Determine the (X, Y) coordinate at the center of the cell enclosing the given text.  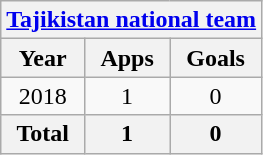
Total (43, 134)
Apps (128, 58)
Tajikistan national team (132, 20)
Goals (216, 58)
Year (43, 58)
2018 (43, 96)
